Provide the [X, Y] coordinate of the cell's center where the given text is located.  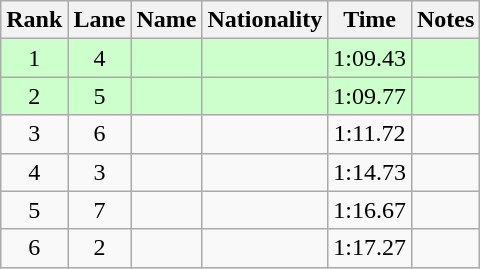
Time [370, 20]
1:16.67 [370, 210]
1:11.72 [370, 134]
Name [166, 20]
1 [34, 58]
Lane [100, 20]
Notes [445, 20]
1:09.77 [370, 96]
Rank [34, 20]
7 [100, 210]
Nationality [265, 20]
1:09.43 [370, 58]
1:14.73 [370, 172]
1:17.27 [370, 248]
